For the text-containing cell, return its midpoint in (x, y) coordinate format. 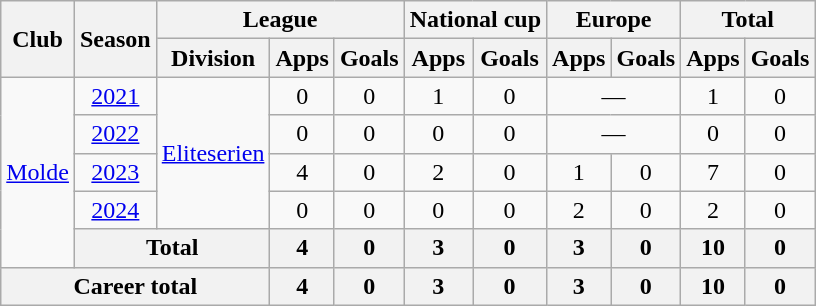
National cup (475, 20)
League (280, 20)
Division (213, 58)
Career total (136, 286)
2024 (115, 210)
Molde (38, 172)
2022 (115, 134)
Europe (614, 20)
2021 (115, 96)
Club (38, 39)
Eliteserien (213, 153)
7 (713, 172)
2023 (115, 172)
Season (115, 39)
